Return [X, Y] of the center of cell containing provided text 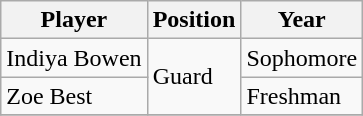
Player [74, 20]
Indiya Bowen [74, 58]
Zoe Best [74, 96]
Guard [194, 77]
Position [194, 20]
Year [302, 20]
Sophomore [302, 58]
Freshman [302, 96]
